Scan for the cell matching the given text and deliver its (X, Y) coordinate at center. 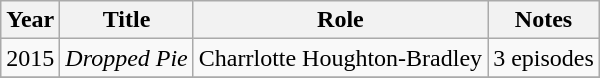
Dropped Pie (126, 58)
Title (126, 20)
2015 (30, 58)
Role (340, 20)
3 episodes (544, 58)
Notes (544, 20)
Year (30, 20)
Charrlotte Houghton-Bradley (340, 58)
